Identify which cell holds the provided text, then report its (X, Y) central coordinate. 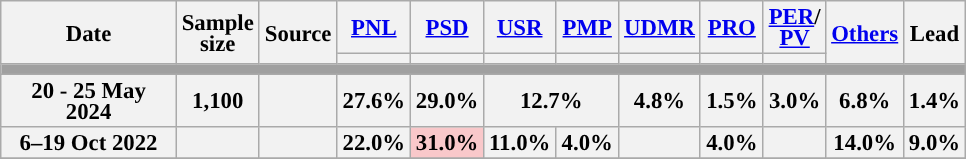
31.0% (446, 143)
4.8% (660, 102)
Lead (935, 32)
6.8% (865, 102)
PER/PV (794, 28)
20 - 25 May 2024 (89, 102)
9.0% (935, 143)
3.0% (794, 102)
11.0% (520, 143)
Others (865, 32)
1.5% (732, 102)
1.4% (935, 102)
PNL (374, 28)
PMP (588, 28)
Date (89, 32)
6–19 Oct 2022 (89, 143)
PSD (446, 28)
1,100 (218, 102)
29.0% (446, 102)
UDMR (660, 28)
12.7% (552, 102)
Sample size (218, 32)
22.0% (374, 143)
14.0% (865, 143)
27.6% (374, 102)
Source (298, 32)
USR (520, 28)
PRO (732, 28)
